For the text-containing cell, return its midpoint in [x, y] coordinate format. 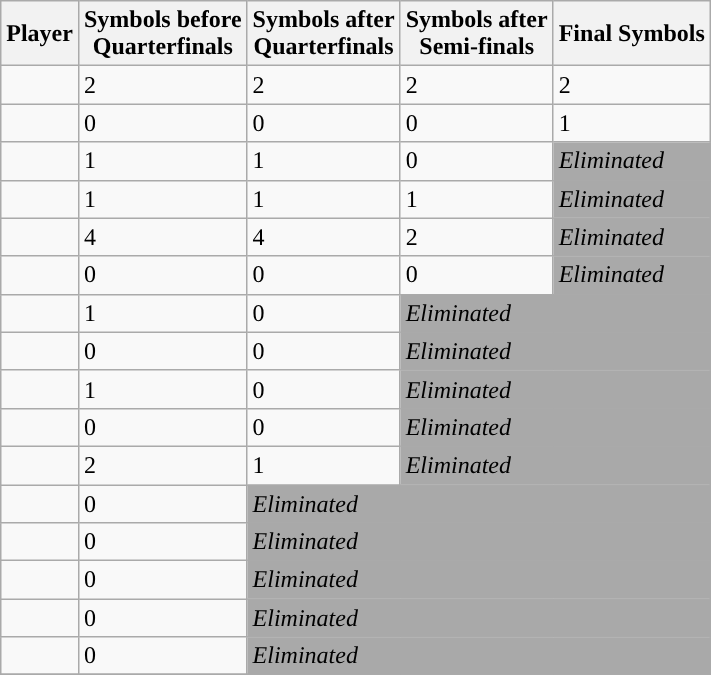
Symbols after Quarterfinals [324, 34]
Player [40, 34]
Symbols before Quarterfinals [162, 34]
Symbols afterSemi-finals [476, 34]
Final Symbols [632, 34]
